Provide the [X, Y] coordinate of the cell's center where the given text is located.  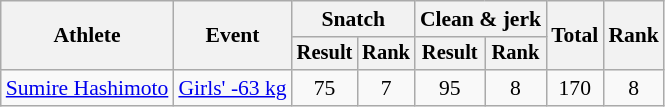
Total [574, 36]
Girls' -63 kg [232, 88]
Sumire Hashimoto [88, 88]
Snatch [354, 19]
Athlete [88, 36]
170 [574, 88]
Clean & jerk [480, 19]
7 [386, 88]
Event [232, 36]
75 [325, 88]
95 [450, 88]
